Find where the given text appears and provide that cell's center as (x, y) coordinate. 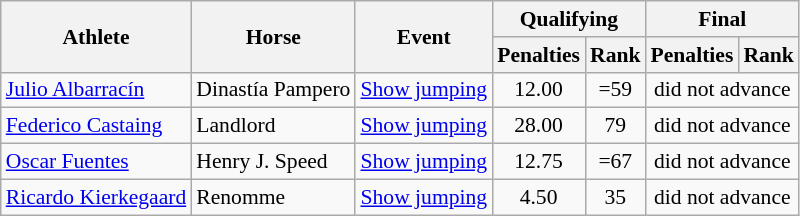
12.75 (538, 162)
Oscar Fuentes (96, 162)
Landlord (273, 126)
Final (722, 19)
=67 (616, 162)
Federico Castaing (96, 126)
79 (616, 126)
Ricardo Kierkegaard (96, 197)
Event (424, 36)
35 (616, 197)
28.00 (538, 126)
Athlete (96, 36)
Dinastía Pampero (273, 90)
=59 (616, 90)
12.00 (538, 90)
4.50 (538, 197)
Qualifying (568, 19)
Henry J. Speed (273, 162)
Renomme (273, 197)
Horse (273, 36)
Julio Albarracín (96, 90)
